Return [X, Y] of the center of cell containing provided text 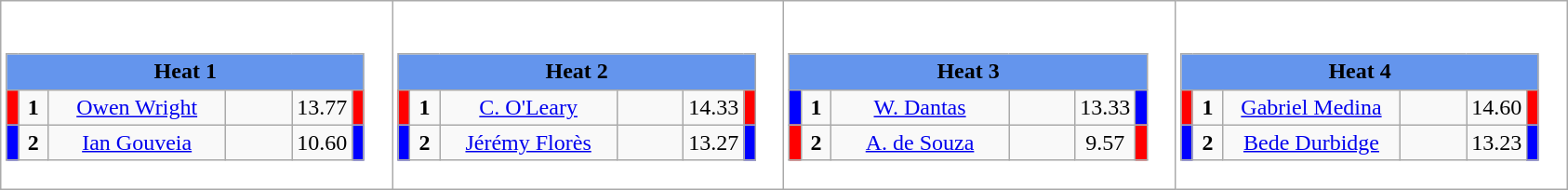
9.57 [1105, 142]
10.60 [322, 142]
Heat 2 1 C. O'Leary 14.33 2 Jérémy Florès 13.27 [588, 95]
C. O'Leary [528, 107]
Heat 4 [1360, 72]
13.77 [322, 107]
13.27 [714, 142]
Heat 3 1 W. Dantas 13.33 2 A. de Souza 9.57 [980, 95]
Heat 1 [185, 72]
Ian Gouveia [138, 142]
W. Dantas [921, 107]
13.23 [1497, 142]
14.33 [714, 107]
Gabriel Medina [1311, 107]
Heat 1 1 Owen Wright 13.77 2 Ian Gouveia 10.60 [197, 95]
Jérémy Florès [528, 142]
Heat 3 [968, 72]
Heat 4 1 Gabriel Medina 14.60 2 Bede Durbidge 13.23 [1371, 95]
14.60 [1497, 107]
Bede Durbidge [1311, 142]
A. de Souza [921, 142]
13.33 [1105, 107]
Owen Wright [138, 107]
Heat 2 [577, 72]
